Detect which cell encompasses the target text, then output its (x, y) center coordinate. 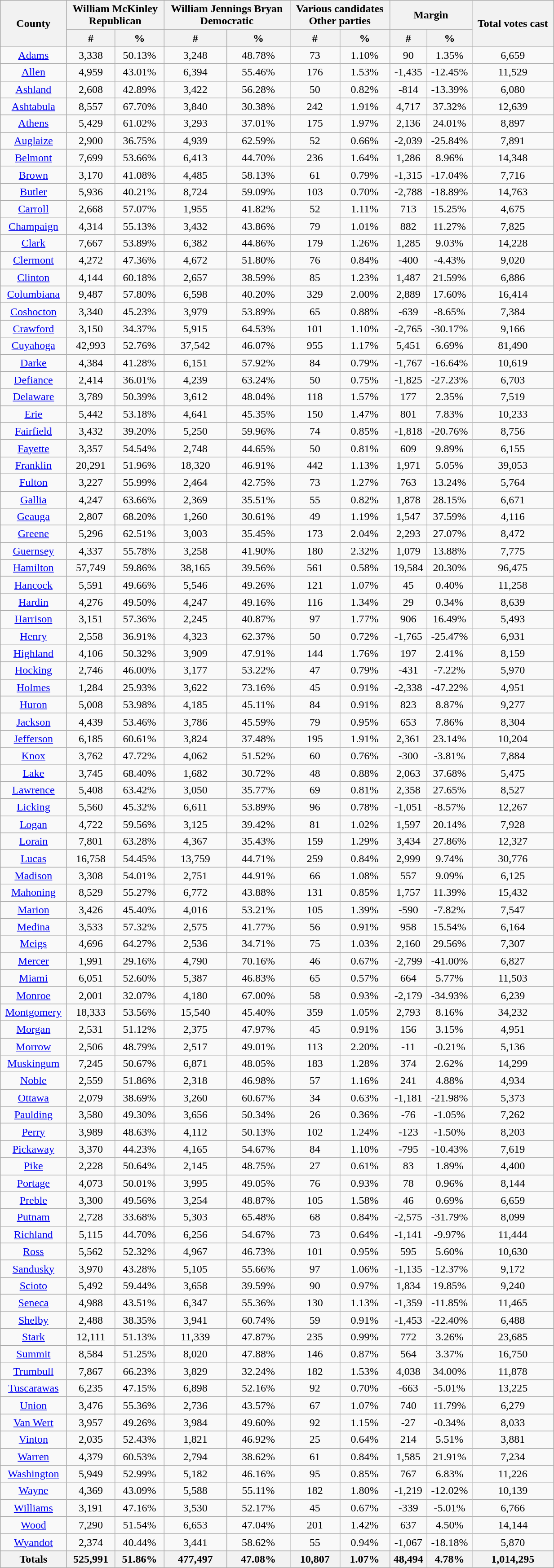
27 (315, 1166)
713 (408, 209)
4,439 (91, 722)
5,764 (513, 482)
Perry (33, 1132)
20.30% (449, 568)
-16.64% (449, 363)
2,531 (91, 1029)
4,073 (91, 1183)
0.69% (449, 1200)
44.23% (139, 1149)
-4.43% (449, 260)
41.08% (139, 175)
10,807 (315, 1559)
2.20% (365, 1047)
45.11% (258, 705)
5,560 (91, 807)
Crawford (33, 329)
1.77% (365, 619)
Lorain (33, 841)
27.86% (449, 841)
3,227 (91, 482)
130 (315, 1303)
2,999 (408, 859)
Darke (33, 363)
59.09% (258, 192)
50.64% (139, 1166)
19.85% (449, 1286)
4,314 (91, 226)
47.16% (139, 1508)
3,622 (195, 687)
-123 (408, 1132)
96 (315, 807)
39.56% (258, 568)
3,370 (91, 1149)
664 (408, 978)
-47.22% (449, 687)
3,786 (195, 722)
-300 (408, 756)
15,432 (513, 893)
374 (408, 1064)
3,340 (91, 312)
4,272 (91, 260)
52.43% (139, 1440)
-1,219 (408, 1491)
48.78% (258, 55)
43.51% (139, 1303)
2,318 (195, 1081)
-12.45% (449, 72)
-795 (408, 1149)
24.01% (449, 123)
595 (408, 1251)
-814 (408, 89)
Williams (33, 1508)
5,562 (91, 1251)
4,790 (195, 961)
46.73% (258, 1251)
55.46% (258, 72)
-2,039 (408, 141)
60.18% (139, 277)
Van Wert (33, 1423)
Washington (33, 1474)
4,337 (91, 551)
1,547 (408, 517)
25.93% (139, 687)
36.01% (139, 380)
Wood (33, 1525)
882 (408, 226)
156 (408, 1029)
-41.00% (449, 961)
29 (408, 602)
52.16% (258, 1388)
5,475 (513, 773)
35.77% (258, 790)
48.79% (139, 1047)
2,536 (195, 944)
197 (408, 653)
3,829 (195, 1371)
1.89% (449, 1166)
50.34% (258, 1115)
46.07% (258, 346)
Paulding (33, 1115)
4,367 (195, 841)
442 (315, 465)
48,494 (408, 1559)
-18.89% (449, 192)
1.76% (365, 653)
30,776 (513, 859)
Lucas (33, 859)
50.67% (139, 1064)
Delaware (33, 397)
Vinton (33, 1440)
5.77% (449, 978)
8,897 (513, 123)
10,139 (513, 1491)
17.60% (449, 295)
2,160 (408, 944)
2,001 (91, 995)
30.72% (258, 773)
Licking (33, 807)
525,991 (91, 1559)
906 (408, 619)
5.05% (449, 465)
0.75% (365, 380)
12,267 (513, 807)
62.59% (258, 141)
Union (33, 1405)
51.54% (139, 1525)
3,177 (195, 670)
-20.76% (449, 431)
11,226 (513, 1474)
3,957 (91, 1423)
2,136 (408, 123)
7,519 (513, 397)
48.87% (258, 1200)
1,597 (408, 824)
47.87% (258, 1337)
70.16% (258, 961)
-8.57% (449, 807)
6,155 (513, 448)
49.50% (139, 602)
43.88% (258, 893)
4,675 (513, 209)
42.75% (258, 482)
8,472 (513, 534)
47 (315, 670)
Hamilton (33, 568)
Cuyahoga (33, 346)
183 (315, 1064)
6,164 (513, 927)
6.83% (449, 1474)
Clark (33, 243)
2.41% (449, 653)
66.23% (139, 1371)
5,373 (513, 1098)
1.80% (365, 1491)
7,667 (91, 243)
11,258 (513, 585)
9,166 (513, 329)
60.61% (139, 739)
41.77% (258, 927)
44.65% (258, 448)
48.04% (258, 397)
7.86% (449, 722)
2,668 (91, 209)
4.50% (449, 1525)
5,408 (91, 790)
2,728 (91, 1217)
5,387 (195, 978)
Meigs (33, 944)
6.69% (449, 346)
6,611 (195, 807)
5.51% (449, 1440)
48.63% (139, 1132)
176 (315, 72)
53.66% (139, 158)
55.78% (139, 551)
2,293 (408, 534)
4,323 (195, 636)
3,824 (195, 739)
740 (408, 1405)
5,451 (408, 346)
0.78% (365, 807)
40.20% (258, 295)
38.59% (258, 277)
7,699 (91, 158)
3,941 (195, 1320)
2,575 (195, 927)
5,492 (91, 1286)
2,414 (91, 380)
Totals (33, 1559)
2,807 (91, 517)
Athens (33, 123)
235 (315, 1337)
0.36% (365, 1115)
-3.81% (449, 756)
47.15% (139, 1388)
10,233 (513, 414)
8,724 (195, 192)
13,225 (513, 1388)
55.66% (258, 1268)
12,111 (91, 1337)
Monroe (33, 995)
6,413 (195, 158)
8.87% (449, 705)
9,240 (513, 1286)
1.06% (365, 1268)
259 (315, 859)
53.56% (139, 1012)
81 (315, 824)
27.07% (449, 534)
6,827 (513, 961)
Hancock (33, 585)
Seneca (33, 1303)
-34.93% (449, 995)
2,558 (91, 636)
83 (408, 1166)
2,794 (195, 1457)
53.98% (139, 705)
47.36% (139, 260)
0.61% (365, 1166)
3,984 (195, 1423)
Morgan (33, 1029)
-2,765 (408, 329)
763 (408, 482)
2,746 (91, 670)
53.22% (258, 670)
-1,825 (408, 380)
1,955 (195, 209)
3,422 (195, 89)
15.54% (449, 927)
6,239 (513, 995)
7,884 (513, 756)
William Jennings BryanDemocratic (227, 15)
-76 (408, 1115)
9,277 (513, 705)
14,299 (513, 1064)
51.96% (139, 465)
1.58% (365, 1200)
52.99% (139, 1474)
0.57% (365, 978)
Ottawa (33, 1098)
-1,359 (408, 1303)
9.74% (449, 859)
45.32% (139, 807)
45.59% (258, 722)
1.34% (365, 602)
Madison (33, 876)
-21.98% (449, 1098)
6,125 (513, 876)
6,080 (513, 89)
177 (408, 397)
-2,179 (408, 995)
3,909 (195, 653)
2,245 (195, 619)
1,079 (408, 551)
63.28% (139, 841)
179 (315, 243)
25 (315, 1440)
-431 (408, 670)
37.68% (449, 773)
9,172 (513, 1268)
7.83% (449, 414)
37.59% (449, 517)
4,276 (91, 602)
1,821 (195, 1440)
Muskingum (33, 1064)
Adams (33, 55)
Logan (33, 824)
4,400 (513, 1166)
-10.43% (449, 1149)
49.66% (139, 585)
175 (315, 123)
0.96% (449, 1183)
8,584 (91, 1354)
6,488 (513, 1320)
2.35% (449, 397)
5,915 (195, 329)
52.60% (139, 978)
40.87% (258, 619)
11.27% (449, 226)
Mercer (33, 961)
10,630 (513, 1251)
4,180 (195, 995)
16,758 (91, 859)
-1.05% (449, 1115)
42.89% (139, 89)
10,619 (513, 363)
3,881 (513, 1440)
3,357 (91, 448)
5,136 (513, 1047)
3,745 (91, 773)
16.49% (449, 619)
Ross (33, 1251)
4,016 (195, 910)
1.11% (365, 209)
Knox (33, 756)
96,475 (513, 568)
21.59% (449, 277)
1,971 (408, 465)
4,369 (91, 1491)
8,033 (513, 1423)
1.29% (365, 841)
Portage (33, 1183)
13.24% (449, 482)
557 (408, 876)
1.08% (365, 876)
1.64% (365, 158)
4,672 (195, 260)
1,878 (408, 500)
-18.18% (449, 1542)
47.72% (139, 756)
12,639 (513, 106)
1.27% (365, 482)
Ashtabula (33, 106)
47.91% (258, 653)
-1,818 (408, 431)
1.97% (365, 123)
6,931 (513, 636)
2,517 (195, 1047)
50.32% (139, 653)
3,840 (195, 106)
46.16% (258, 1474)
49.05% (258, 1183)
-2,575 (408, 1217)
6,235 (91, 1388)
52.17% (258, 1508)
1.24% (365, 1132)
6,347 (195, 1303)
49.60% (258, 1423)
4,106 (91, 653)
78 (408, 1183)
57,749 (91, 568)
2,608 (91, 89)
34.00% (449, 1371)
Henry (33, 636)
477,497 (195, 1559)
1.05% (365, 1012)
Belmont (33, 158)
Richland (33, 1234)
Stark (33, 1337)
4,185 (195, 705)
8,529 (91, 893)
2,506 (91, 1047)
609 (408, 448)
41.28% (139, 363)
2,559 (91, 1081)
-2,338 (408, 687)
-1,765 (408, 636)
Summit (33, 1354)
Defiance (33, 380)
35.45% (258, 534)
8.16% (449, 1012)
19,584 (408, 568)
7,716 (513, 175)
1,991 (91, 961)
767 (408, 1474)
Hardin (33, 602)
57 (315, 1081)
3,254 (195, 1200)
4,959 (91, 72)
42,993 (91, 346)
Putnam (33, 1217)
-1,141 (408, 1234)
Carroll (33, 209)
51.52% (258, 756)
2,375 (195, 1029)
6,598 (195, 295)
Brown (33, 175)
3,293 (195, 123)
14,228 (513, 243)
4,384 (91, 363)
57.07% (139, 209)
7,825 (513, 226)
4,939 (195, 141)
118 (315, 397)
195 (315, 739)
56.28% (258, 89)
6,766 (513, 1508)
9,487 (91, 295)
4,717 (408, 106)
Hocking (33, 670)
Allen (33, 72)
44.71% (258, 859)
3,003 (195, 534)
51.25% (139, 1354)
3,533 (91, 927)
55.13% (139, 226)
11,529 (513, 72)
8,756 (513, 431)
59.96% (258, 431)
23,685 (513, 1337)
39.42% (258, 824)
1,757 (408, 893)
47.97% (258, 1029)
1,260 (195, 517)
0.76% (365, 756)
59.86% (139, 568)
Lake (33, 773)
Butler (33, 192)
49 (315, 517)
-25.84% (449, 141)
29.16% (139, 961)
Gallia (33, 500)
-0.34% (449, 1423)
34.71% (258, 944)
64.27% (139, 944)
3,434 (408, 841)
3,612 (195, 397)
564 (408, 1354)
11,339 (195, 1337)
21.91% (449, 1457)
4,934 (513, 1081)
62.51% (139, 534)
34.37% (139, 329)
46.92% (258, 1440)
38.62% (258, 1457)
236 (315, 158)
1.57% (365, 397)
Trumbull (33, 1371)
13.88% (449, 551)
3,656 (195, 1115)
4,988 (91, 1303)
2.04% (365, 534)
3,995 (195, 1183)
57.32% (139, 927)
68.20% (139, 517)
7,234 (513, 1457)
Tuscarawas (33, 1388)
-639 (408, 312)
Total votes cast (513, 23)
57.36% (139, 619)
4,239 (195, 380)
6,382 (195, 243)
4,062 (195, 756)
6,394 (195, 72)
9.09% (449, 876)
13,759 (195, 859)
7,245 (91, 1064)
Fairfield (33, 431)
68 (315, 1217)
20.14% (449, 824)
28.15% (449, 500)
Noble (33, 1081)
5,105 (195, 1268)
47.88% (258, 1354)
49.56% (139, 1200)
-400 (408, 260)
Various candidatesOther parties (340, 15)
62.37% (258, 636)
0.40% (449, 585)
8,203 (513, 1132)
4.78% (449, 1559)
57.80% (139, 295)
3,170 (91, 175)
29.56% (449, 944)
2,079 (91, 1098)
20,291 (91, 465)
7,619 (513, 1149)
Shelby (33, 1320)
Preble (33, 1200)
53.46% (139, 722)
48 (315, 773)
45.35% (258, 414)
3,658 (195, 1286)
18,320 (195, 465)
Auglaize (33, 141)
0.97% (365, 1286)
-1,181 (408, 1098)
8,639 (513, 602)
41.82% (258, 209)
5,936 (91, 192)
1.39% (365, 910)
64.53% (258, 329)
1,286 (408, 158)
2,063 (408, 773)
5,546 (195, 585)
3,762 (91, 756)
5,493 (513, 619)
7,547 (513, 910)
0.87% (365, 1354)
11.79% (449, 1405)
637 (408, 1525)
14,348 (513, 158)
16,414 (513, 295)
52.76% (139, 346)
County (33, 23)
Miami (33, 978)
131 (315, 893)
955 (315, 346)
Medina (33, 927)
8,557 (91, 106)
2.00% (365, 295)
Scioto (33, 1286)
5,008 (91, 705)
3,338 (91, 55)
Lawrence (33, 790)
1.42% (365, 1525)
1,834 (408, 1286)
67 (315, 1405)
1.15% (365, 1423)
146 (315, 1354)
-12.02% (449, 1491)
-8.65% (449, 312)
44.91% (258, 876)
-7.22% (449, 670)
5,588 (195, 1491)
1.47% (365, 414)
8,304 (513, 722)
51.80% (258, 260)
14,144 (513, 1525)
Clermont (33, 260)
561 (315, 568)
2,035 (91, 1440)
Warren (33, 1457)
32.24% (258, 1371)
3.37% (449, 1354)
49.01% (258, 1047)
68.40% (139, 773)
8,020 (195, 1354)
Fulton (33, 482)
5,949 (91, 1474)
36.91% (139, 636)
1.02% (365, 824)
53.21% (258, 910)
46.91% (258, 465)
-30.17% (449, 329)
67.70% (139, 106)
35.43% (258, 841)
Holmes (33, 687)
5,442 (91, 414)
51.13% (139, 1337)
40.44% (139, 1542)
43.09% (139, 1491)
3,050 (195, 790)
6,898 (195, 1388)
5,429 (91, 123)
0.99% (365, 1337)
16,750 (513, 1354)
2,748 (195, 448)
3,426 (91, 910)
7,775 (513, 551)
0.72% (365, 636)
85 (315, 277)
-13.39% (449, 89)
4.88% (449, 1081)
60 (315, 756)
38.35% (139, 1320)
-2,788 (408, 192)
41.90% (258, 551)
-7.82% (449, 910)
34,232 (513, 1012)
0.94% (365, 1542)
Huron (33, 705)
3,789 (91, 397)
2,736 (195, 1405)
3,979 (195, 312)
63.66% (139, 500)
Pike (33, 1166)
Greene (33, 534)
2,145 (195, 1166)
63.24% (258, 380)
4,696 (91, 944)
51.12% (139, 1029)
1.23% (365, 277)
69 (315, 790)
801 (408, 414)
75 (315, 944)
Columbiana (33, 295)
53.18% (139, 414)
-2,799 (408, 961)
55.27% (139, 893)
Marion (33, 910)
Ashland (33, 89)
66 (315, 876)
12,327 (513, 841)
6,871 (195, 1064)
59.56% (139, 824)
58.62% (258, 1542)
8.96% (449, 158)
1.16% (365, 1081)
Wyandot (33, 1542)
-25.47% (449, 636)
Jefferson (33, 739)
5,296 (91, 534)
-590 (408, 910)
-0.21% (449, 1047)
48.75% (258, 1166)
7,891 (513, 141)
-1,067 (408, 1542)
3,530 (195, 1508)
2,228 (91, 1166)
Fayette (33, 448)
2,889 (408, 295)
4,641 (195, 414)
8,144 (513, 1183)
3,308 (91, 876)
45.23% (139, 312)
43.01% (139, 72)
Pickaway (33, 1149)
6,185 (91, 739)
4,144 (91, 277)
3,300 (91, 1200)
7,928 (513, 824)
37.32% (449, 106)
150 (315, 414)
55.11% (258, 1491)
8,527 (513, 790)
Mahoning (33, 893)
54.54% (139, 448)
6,772 (195, 893)
1,284 (91, 687)
3,970 (91, 1268)
38.69% (139, 1098)
1,487 (408, 277)
6,886 (513, 277)
39.59% (258, 1286)
11.39% (449, 893)
23.14% (449, 739)
Margin (431, 15)
3,989 (91, 1132)
4,112 (195, 1132)
2,361 (408, 739)
3.26% (449, 1337)
214 (408, 1440)
1.26% (365, 243)
37.48% (258, 739)
Sandusky (33, 1268)
116 (315, 602)
Champaign (33, 226)
1,014,295 (513, 1559)
3,258 (195, 551)
43.86% (258, 226)
58.13% (258, 175)
6,671 (513, 500)
2,793 (408, 1012)
180 (315, 551)
359 (315, 1012)
46.98% (258, 1081)
1.28% (365, 1064)
201 (315, 1525)
-27.23% (449, 380)
4,967 (195, 1251)
5,591 (91, 585)
5,115 (91, 1234)
36.75% (139, 141)
-17.04% (449, 175)
958 (408, 927)
2,657 (195, 277)
1.01% (365, 226)
65.48% (258, 1217)
5,182 (195, 1474)
18,333 (91, 1012)
81,490 (513, 346)
5,303 (195, 1217)
Wayne (33, 1491)
37,542 (195, 346)
7,867 (91, 1371)
1,285 (408, 243)
4,379 (91, 1457)
-1,453 (408, 1320)
40.21% (139, 192)
3.15% (449, 1029)
-31.79% (449, 1217)
102 (315, 1132)
3,125 (195, 824)
43.57% (258, 1405)
-1,315 (408, 175)
0.34% (449, 602)
10,204 (513, 739)
144 (315, 653)
38,165 (195, 568)
-1,435 (408, 72)
60.53% (139, 1457)
173 (315, 534)
2.62% (449, 1064)
Highland (33, 653)
2.32% (365, 551)
61.02% (139, 123)
46.00% (139, 670)
6,703 (513, 380)
3,580 (91, 1115)
653 (408, 722)
50.39% (139, 397)
5,970 (513, 670)
58 (315, 995)
Erie (33, 414)
2,751 (195, 876)
Guernsey (33, 551)
2,900 (91, 141)
Jackson (33, 722)
159 (315, 841)
49.16% (258, 602)
95 (315, 1474)
3,248 (195, 55)
2,374 (91, 1542)
27.65% (449, 790)
37.01% (258, 123)
9.03% (449, 243)
6,151 (195, 363)
329 (315, 295)
Clinton (33, 277)
7,290 (91, 1525)
2,464 (195, 482)
9.89% (449, 448)
1.17% (365, 346)
5.60% (449, 1251)
55.99% (139, 482)
-339 (408, 1508)
35.51% (258, 500)
49.30% (139, 1115)
113 (315, 1047)
Coshocton (33, 312)
44.86% (258, 243)
6,279 (513, 1405)
47.08% (258, 1559)
1,682 (195, 773)
242 (315, 106)
50.01% (139, 1183)
54.45% (139, 859)
73.16% (258, 687)
2,488 (91, 1320)
6,051 (91, 978)
11,444 (513, 1234)
3,191 (91, 1508)
Harrison (33, 619)
39,053 (513, 465)
772 (408, 1337)
Franklin (33, 465)
11,465 (513, 1303)
11,503 (513, 978)
-1.50% (449, 1132)
56 (315, 927)
3,476 (91, 1405)
34 (315, 1098)
Montgomery (33, 1012)
30.38% (258, 106)
4,116 (513, 517)
-12.37% (449, 1268)
0.58% (365, 568)
30.61% (258, 517)
3,151 (91, 619)
1,585 (408, 1457)
6,256 (195, 1234)
15,540 (195, 1012)
74 (315, 431)
0.63% (365, 1098)
-27 (408, 1423)
63.42% (139, 790)
54.01% (139, 876)
43.28% (139, 1268)
8,099 (513, 1217)
7,262 (513, 1115)
15.25% (449, 209)
11,878 (513, 1371)
823 (408, 705)
2,369 (195, 500)
-1,135 (408, 1268)
9,020 (513, 260)
-22.40% (449, 1320)
3,441 (195, 1542)
3,260 (195, 1098)
26 (315, 1115)
-663 (408, 1388)
1.03% (365, 944)
-11.85% (449, 1303)
4,722 (91, 824)
5,250 (195, 431)
46.83% (258, 978)
52.32% (139, 1251)
4,485 (195, 175)
William McKinleyRepublican (115, 15)
7,307 (513, 944)
60.74% (258, 1320)
6,653 (195, 1525)
32.07% (139, 995)
48.05% (258, 1064)
241 (408, 1081)
121 (315, 585)
33.68% (139, 1217)
59.44% (139, 1286)
39.20% (139, 431)
59 (315, 1320)
-11 (408, 1047)
7,384 (513, 312)
60.67% (258, 1098)
0.66% (365, 141)
4,165 (195, 1149)
Morrow (33, 1047)
-1,051 (408, 807)
-9.97% (449, 1234)
47.04% (258, 1525)
7,801 (91, 841)
5,870 (513, 1542)
67.00% (258, 995)
8,159 (513, 653)
-1,767 (408, 363)
4,038 (408, 1371)
3,150 (91, 329)
Geauga (33, 517)
57.92% (258, 363)
1.35% (449, 55)
2,358 (408, 790)
14,763 (513, 192)
103 (315, 192)
1.19% (365, 517)
